Identify which cell holds the provided text, then report its [x, y] central coordinate. 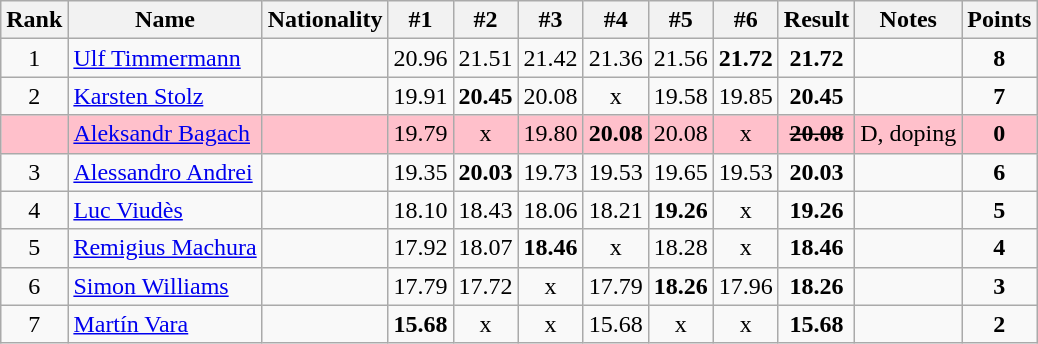
21.56 [680, 58]
Karsten Stolz [165, 96]
18.43 [486, 210]
Aleksandr Bagach [165, 134]
Rank [34, 20]
Notes [908, 20]
1 [34, 58]
Luc Viudès [165, 210]
21.51 [486, 58]
0 [1000, 134]
19.73 [550, 172]
19.58 [680, 96]
Martín Vara [165, 324]
19.91 [420, 96]
#4 [616, 20]
Name [165, 20]
18.21 [616, 210]
19.79 [420, 134]
21.42 [550, 58]
#3 [550, 20]
19.35 [420, 172]
D, doping [908, 134]
17.96 [746, 286]
8 [1000, 58]
Simon Williams [165, 286]
19.80 [550, 134]
18.28 [680, 248]
#6 [746, 20]
19.85 [746, 96]
20.96 [420, 58]
18.07 [486, 248]
Remigius Machura [165, 248]
21.36 [616, 58]
Result [816, 20]
#1 [420, 20]
Nationality [325, 20]
Alessandro Andrei [165, 172]
Points [1000, 20]
Ulf Timmermann [165, 58]
18.10 [420, 210]
19.65 [680, 172]
#5 [680, 20]
#2 [486, 20]
18.06 [550, 210]
17.72 [486, 286]
17.92 [420, 248]
